Pinpoint the cell where the given text exists, returning its (X, Y) midpoint coordinate. 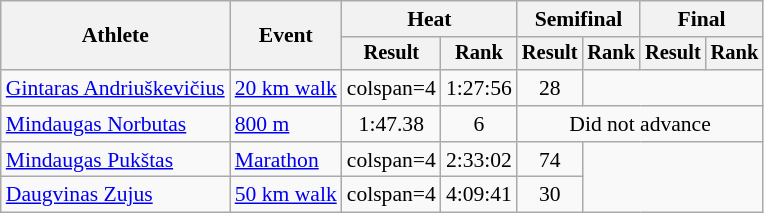
Heat (430, 19)
50 km walk (286, 195)
Did not advance (640, 124)
Marathon (286, 160)
74 (550, 160)
20 km walk (286, 88)
28 (550, 88)
6 (479, 124)
Final (702, 19)
Semifinal (578, 19)
1:47.38 (392, 124)
Mindaugas Pukštas (116, 160)
Mindaugas Norbutas (116, 124)
Daugvinas Zujus (116, 195)
Gintaras Andriuškevičius (116, 88)
1:27:56 (479, 88)
4:09:41 (479, 195)
30 (550, 195)
Athlete (116, 36)
2:33:02 (479, 160)
800 m (286, 124)
Event (286, 36)
